Return (x, y) of the center of cell containing provided text 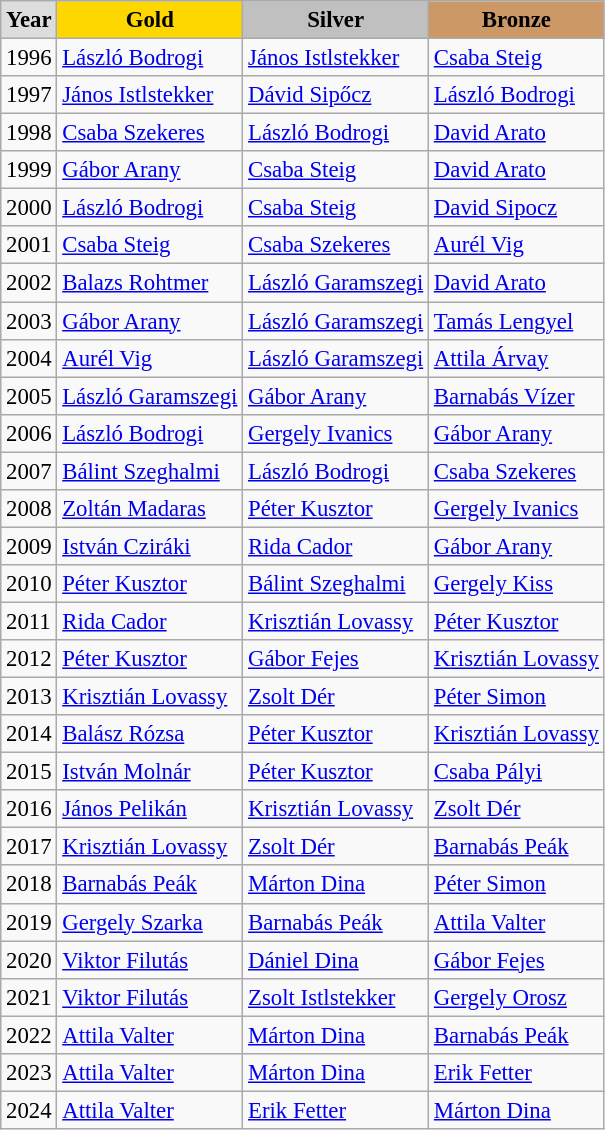
Attila Árvay (517, 358)
1999 (29, 170)
Dániel Dina (336, 960)
2011 (29, 621)
2009 (29, 546)
2023 (29, 1073)
2016 (29, 809)
1997 (29, 95)
2001 (29, 245)
2018 (29, 885)
Zsolt Istlstekker (336, 997)
2024 (29, 1110)
Gergely Orosz (517, 997)
István Molnár (150, 772)
2007 (29, 471)
Silver (336, 20)
Gold (150, 20)
2002 (29, 283)
1996 (29, 58)
Gergely Szarka (150, 922)
Gergely Kiss (517, 584)
2004 (29, 358)
Balász Rózsa (150, 734)
2022 (29, 1035)
2014 (29, 734)
Csaba Pályi (517, 772)
David Sipocz (517, 208)
2012 (29, 659)
2020 (29, 960)
Bronze (517, 20)
2010 (29, 584)
István Cziráki (150, 546)
2003 (29, 321)
János Pelikán (150, 809)
2008 (29, 509)
Barnabás Vízer (517, 396)
Dávid Sipőcz (336, 95)
2000 (29, 208)
2021 (29, 997)
2006 (29, 433)
Tamás Lengyel (517, 321)
2019 (29, 922)
2017 (29, 847)
Year (29, 20)
Zoltán Madaras (150, 509)
Balazs Rohtmer (150, 283)
2015 (29, 772)
1998 (29, 133)
2005 (29, 396)
2013 (29, 697)
